Pinpoint the cell where the given text exists, returning its (x, y) midpoint coordinate. 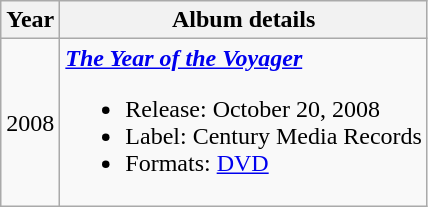
Year (30, 20)
2008 (30, 122)
The Year of the VoyagerRelease: October 20, 2008Label: Century Media RecordsFormats: DVD (244, 122)
Album details (244, 20)
